Detect which cell encompasses the target text, then output its (x, y) center coordinate. 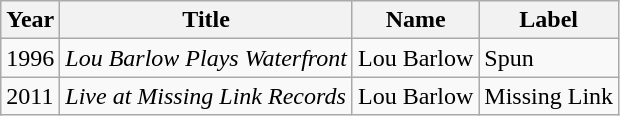
Spun (549, 58)
Label (549, 20)
Title (206, 20)
1996 (30, 58)
2011 (30, 96)
Year (30, 20)
Missing Link (549, 96)
Name (415, 20)
Live at Missing Link Records (206, 96)
Lou Barlow Plays Waterfront (206, 58)
